For the text-containing cell, return its midpoint in (x, y) coordinate format. 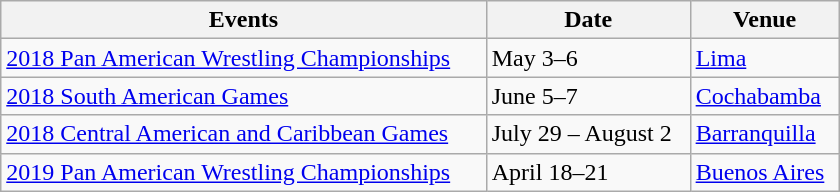
Date (588, 20)
Cochabamba (764, 96)
Events (244, 20)
Barranquilla (764, 134)
Buenos Aires (764, 172)
May 3–6 (588, 58)
2018 South American Games (244, 96)
Venue (764, 20)
June 5–7 (588, 96)
Lima (764, 58)
July 29 – August 2 (588, 134)
April 18–21 (588, 172)
2018 Pan American Wrestling Championships (244, 58)
2018 Central American and Caribbean Games (244, 134)
2019 Pan American Wrestling Championships (244, 172)
